Capture the cell that displays the provided text and extract its (x, y) central coordinate. 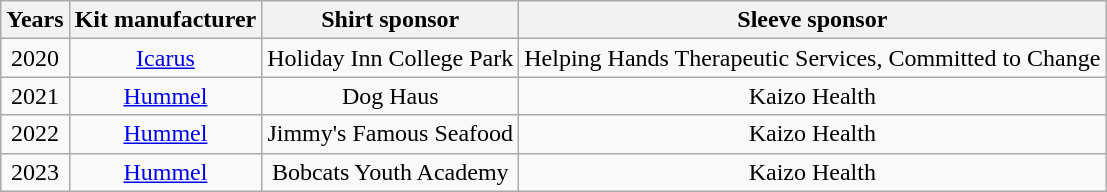
2022 (35, 134)
Sleeve sponsor (812, 20)
Helping Hands Therapeutic Services, Committed to Change (812, 58)
Kit manufacturer (166, 20)
Shirt sponsor (390, 20)
Jimmy's Famous Seafood (390, 134)
Bobcats Youth Academy (390, 172)
Years (35, 20)
Icarus (166, 58)
2020 (35, 58)
2023 (35, 172)
Dog Haus (390, 96)
Holiday Inn College Park (390, 58)
2021 (35, 96)
